Return the (X, Y) coordinate for the center point of the cell that contains the specified text.  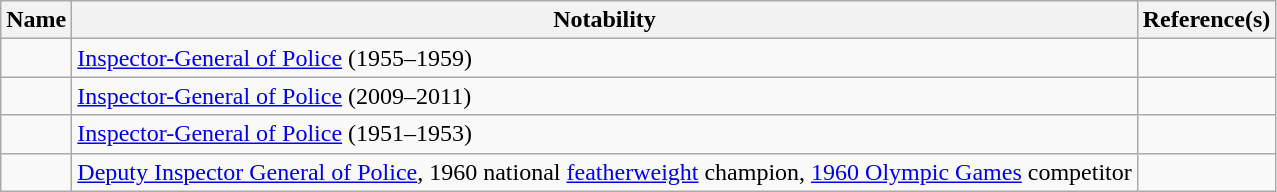
Inspector-General of Police (1955–1959) (604, 58)
Deputy Inspector General of Police, 1960 national featherweight champion, 1960 Olympic Games competitor (604, 172)
Inspector-General of Police (2009–2011) (604, 96)
Name (36, 20)
Reference(s) (1206, 20)
Notability (604, 20)
Inspector-General of Police (1951–1953) (604, 134)
